Output the [X, Y] coordinate of the center of the cell containing the given text.  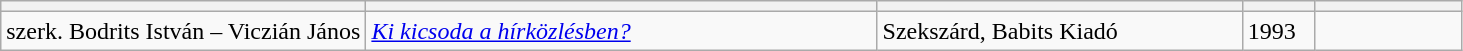
Szekszárd, Babits Kiadó [1060, 31]
Ki kicsoda a hírközlésben? [622, 31]
1993 [1278, 31]
szerk. Bodrits István – Viczián János [184, 31]
